Pinpoint the cell where the given text exists, returning its [x, y] midpoint coordinate. 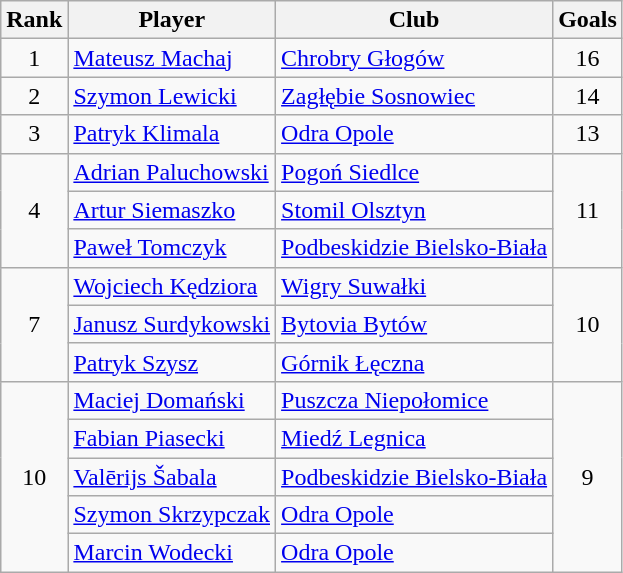
Puszcza Niepołomice [414, 400]
7 [34, 324]
Pogoń Siedlce [414, 172]
Patryk Szysz [172, 362]
16 [588, 58]
Maciej Domański [172, 400]
Zagłębie Sosnowiec [414, 96]
4 [34, 210]
Club [414, 20]
Mateusz Machaj [172, 58]
Valērijs Šabala [172, 477]
Marcin Wodecki [172, 553]
Janusz Surdykowski [172, 324]
11 [588, 210]
3 [34, 134]
13 [588, 134]
14 [588, 96]
2 [34, 96]
Player [172, 20]
Wigry Suwałki [414, 286]
Paweł Tomczyk [172, 248]
Bytovia Bytów [414, 324]
Szymon Lewicki [172, 96]
Miedź Legnica [414, 438]
9 [588, 476]
Szymon Skrzypczak [172, 515]
1 [34, 58]
Patryk Klimala [172, 134]
Adrian Paluchowski [172, 172]
Artur Siemaszko [172, 210]
Górnik Łęczna [414, 362]
Chrobry Głogów [414, 58]
Rank [34, 20]
Fabian Piasecki [172, 438]
Goals [588, 20]
Wojciech Kędziora [172, 286]
Stomil Olsztyn [414, 210]
